Capture the cell that displays the provided text and extract its [x, y] central coordinate. 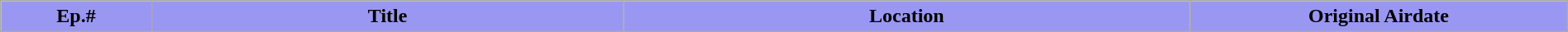
Title [387, 16]
Location [906, 16]
Original Airdate [1379, 16]
Ep.# [76, 16]
